Return the [X, Y] coordinate for the center point of the cell that contains the specified text.  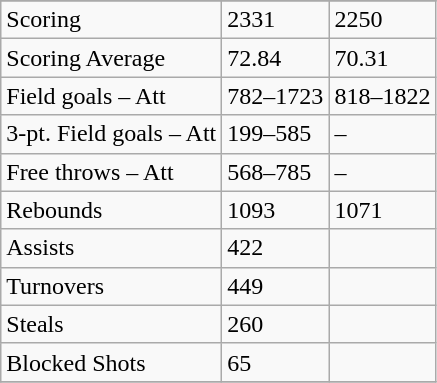
Field goals – Att [112, 96]
Rebounds [112, 210]
2250 [382, 20]
Steals [112, 324]
1071 [382, 210]
Scoring [112, 20]
2331 [276, 20]
72.84 [276, 58]
Free throws – Att [112, 172]
260 [276, 324]
3-pt. Field goals – Att [112, 134]
449 [276, 286]
422 [276, 248]
782–1723 [276, 96]
1093 [276, 210]
199–585 [276, 134]
568–785 [276, 172]
Turnovers [112, 286]
Assists [112, 248]
70.31 [382, 58]
Scoring Average [112, 58]
65 [276, 362]
Blocked Shots [112, 362]
818–1822 [382, 96]
